Search for the cell housing the specified text and yield its [X, Y] center coordinate. 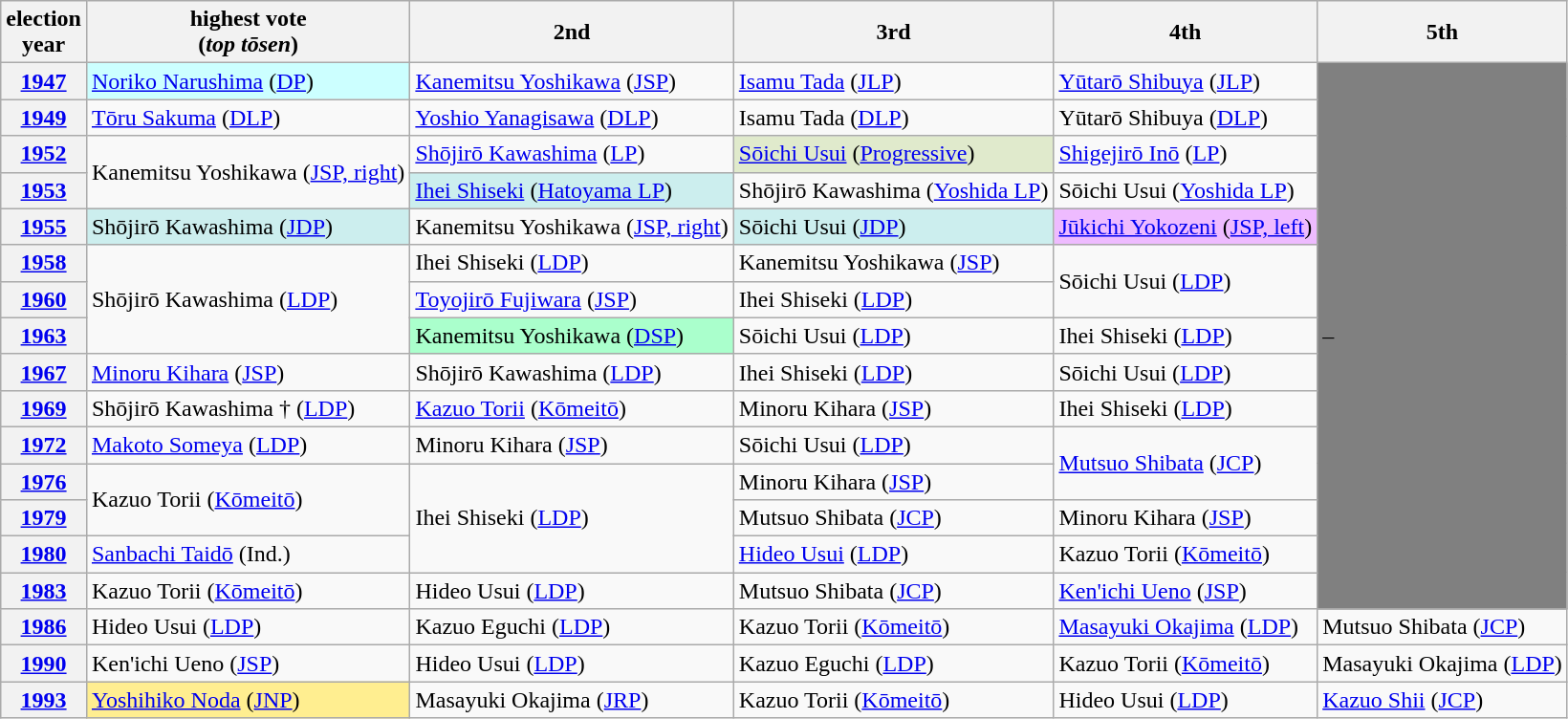
1990 [44, 664]
Yūtarō Shibuya (DLP) [1186, 118]
Kazuo Shii (JCP) [1443, 700]
Sanbachi Taidō (Ind.) [248, 555]
1980 [44, 555]
Isamu Tada (JLP) [893, 81]
Ihei Shiseki (Hatoyama LP) [572, 190]
electionyear [44, 33]
1979 [44, 518]
– [1443, 337]
1986 [44, 627]
1952 [44, 154]
5th [1443, 33]
Sōichi Usui (Yoshida LP) [1186, 190]
Shōjirō Kawashima † (LDP) [248, 408]
1967 [44, 372]
1955 [44, 227]
4th [1186, 33]
1953 [44, 190]
Jūkichi Yokozeni (JSP, left) [1186, 227]
1947 [44, 81]
1993 [44, 700]
Masayuki Okajima (JRP) [572, 700]
Tōru Sakuma (DLP) [248, 118]
Makoto Someya (LDP) [248, 445]
1949 [44, 118]
Isamu Tada (DLP) [893, 118]
3rd [893, 33]
1983 [44, 591]
1960 [44, 299]
Sōichi Usui (Progressive) [893, 154]
Shōjirō Kawashima (JDP) [248, 227]
Yūtarō Shibuya (JLP) [1186, 81]
highest vote(top tōsen) [248, 33]
Sōichi Usui (JDP) [893, 227]
Shōjirō Kawashima (LP) [572, 154]
Toyojirō Fujiwara (JSP) [572, 299]
1969 [44, 408]
Shōjirō Kawashima (Yoshida LP) [893, 190]
1976 [44, 481]
1963 [44, 336]
Noriko Narushima (DP) [248, 81]
Yoshihiko Noda (JNP) [248, 700]
Shigejirō Inō (LP) [1186, 154]
2nd [572, 33]
Yoshio Yanagisawa (DLP) [572, 118]
1972 [44, 445]
Kanemitsu Yoshikawa (DSP) [572, 336]
1958 [44, 263]
